Locate the cell with the specified text and output its (X, Y) center coordinate. 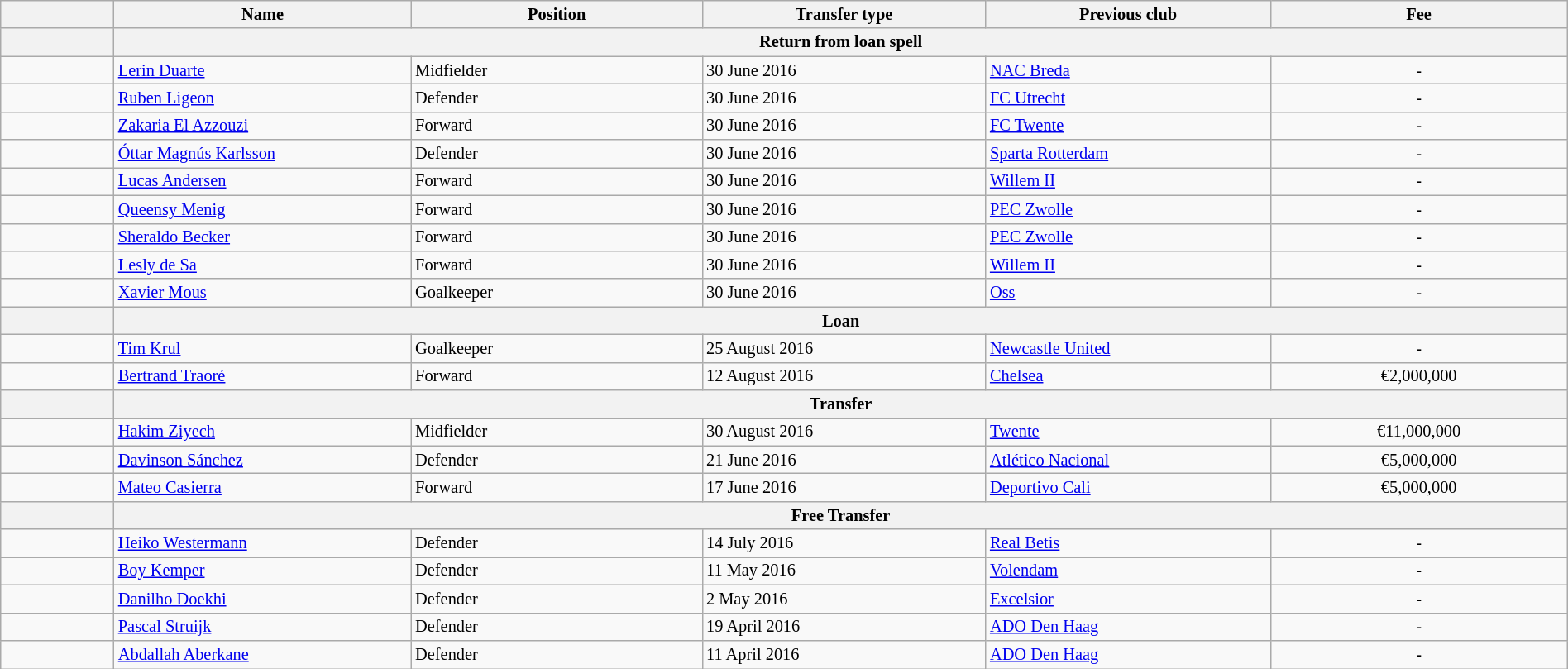
Previous club (1128, 14)
21 June 2016 (844, 460)
Boy Kemper (263, 571)
11 May 2016 (844, 571)
€11,000,000 (1419, 432)
Abdallah Aberkane (263, 654)
Atlético Nacional (1128, 460)
Oss (1128, 293)
30 August 2016 (844, 432)
Zakaria El Azzouzi (263, 126)
12 August 2016 (844, 376)
25 August 2016 (844, 348)
Lucas Andersen (263, 181)
Sheraldo Becker (263, 237)
Ruben Ligeon (263, 98)
Davinson Sánchez (263, 460)
11 April 2016 (844, 654)
Chelsea (1128, 376)
Pascal Struijk (263, 627)
Transfer (840, 404)
Mateo Casierra (263, 487)
Lerin Duarte (263, 70)
Hakim Ziyech (263, 432)
19 April 2016 (844, 627)
14 July 2016 (844, 543)
Tim Krul (263, 348)
Óttar Magnús Karlsson (263, 154)
Loan (840, 321)
Position (557, 14)
Deportivo Cali (1128, 487)
FC Utrecht (1128, 98)
Newcastle United (1128, 348)
Twente (1128, 432)
Real Betis (1128, 543)
Volendam (1128, 571)
Name (263, 14)
FC Twente (1128, 126)
Excelsior (1128, 599)
Sparta Rotterdam (1128, 154)
2 May 2016 (844, 599)
Return from loan spell (840, 42)
Danilho Doekhi (263, 599)
Bertrand Traoré (263, 376)
17 June 2016 (844, 487)
Free Transfer (840, 515)
NAC Breda (1128, 70)
Heiko Westermann (263, 543)
Xavier Mous (263, 293)
Fee (1419, 14)
€2,000,000 (1419, 376)
Lesly de Sa (263, 265)
Transfer type (844, 14)
Queensy Menig (263, 209)
